Pinpoint the cell where the given text exists, returning its [x, y] midpoint coordinate. 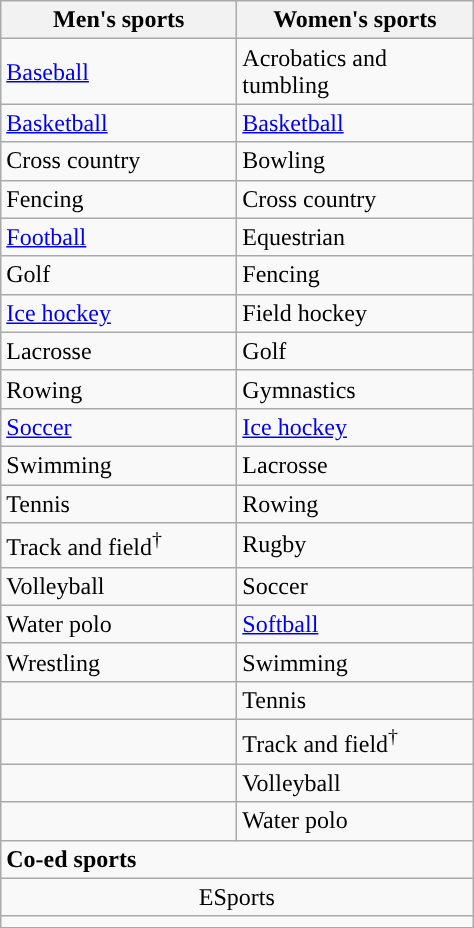
Co-ed sports [237, 859]
Football [119, 237]
Softball [355, 624]
Equestrian [355, 237]
Field hockey [355, 313]
Gymnastics [355, 389]
ESports [237, 897]
Baseball [119, 72]
Wrestling [119, 662]
Women's sports [355, 20]
Bowling [355, 161]
Acrobatics and tumbling [355, 72]
Men's sports [119, 20]
Rugby [355, 546]
